Capture the cell that displays the provided text and extract its (x, y) central coordinate. 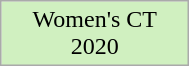
Women's CT 2020 (95, 34)
